Pinpoint the cell where the given text exists, returning its (x, y) midpoint coordinate. 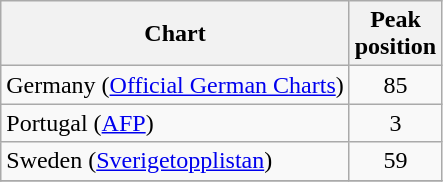
Portugal (AFP) (175, 123)
3 (395, 123)
Sweden (Sverigetopplistan) (175, 161)
85 (395, 85)
59 (395, 161)
Peakposition (395, 34)
Germany (Official German Charts) (175, 85)
Chart (175, 34)
